Return the [X, Y] coordinate for the center point of the cell that contains the specified text.  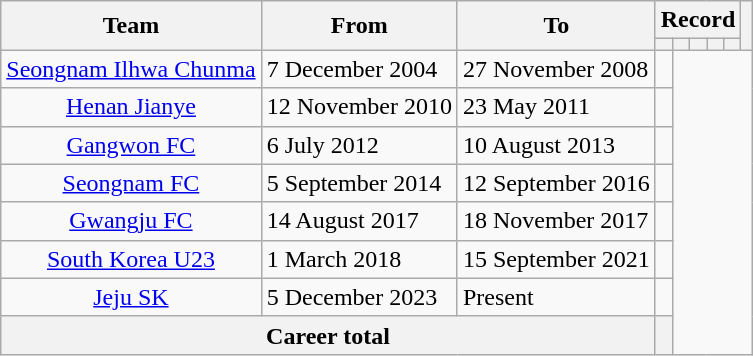
Present [556, 297]
15 September 2021 [556, 259]
14 August 2017 [359, 221]
Jeju SK [131, 297]
12 September 2016 [556, 183]
South Korea U23 [131, 259]
Gwangju FC [131, 221]
Seongnam Ilhwa Chunma [131, 69]
18 November 2017 [556, 221]
10 August 2013 [556, 145]
5 September 2014 [359, 183]
Seongnam FC [131, 183]
27 November 2008 [556, 69]
Career total [328, 335]
7 December 2004 [359, 69]
To [556, 26]
Team [131, 26]
12 November 2010 [359, 107]
From [359, 26]
1 March 2018 [359, 259]
Gangwon FC [131, 145]
5 December 2023 [359, 297]
23 May 2011 [556, 107]
Record [698, 20]
6 July 2012 [359, 145]
Henan Jianye [131, 107]
